Return the [x, y] coordinate for the center point of the cell that contains the specified text.  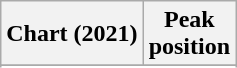
Chart (2021) [72, 34]
Peakposition [189, 34]
